Extract the (X, Y) coordinate from the center of the cell holding the provided text.  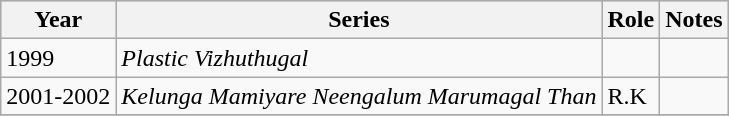
Year (58, 20)
Plastic Vizhuthugal (359, 58)
R.K (631, 96)
Notes (694, 20)
2001-2002 (58, 96)
Role (631, 20)
Series (359, 20)
1999 (58, 58)
Kelunga Mamiyare Neengalum Marumagal Than (359, 96)
